Return the [x, y] coordinate for the center point of the cell that contains the specified text.  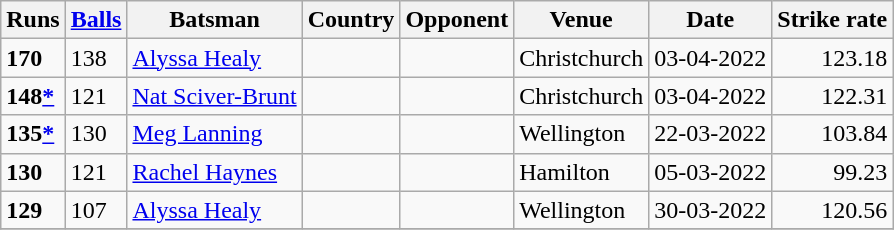
Strike rate [832, 20]
138 [96, 58]
22-03-2022 [710, 134]
122.31 [832, 96]
Rachel Haynes [214, 172]
Balls [96, 20]
Opponent [457, 20]
Nat Sciver-Brunt [214, 96]
Hamilton [582, 172]
107 [96, 210]
129 [33, 210]
Batsman [214, 20]
148* [33, 96]
Meg Lanning [214, 134]
Country [351, 20]
99.23 [832, 172]
135* [33, 134]
123.18 [832, 58]
Runs [33, 20]
Date [710, 20]
Venue [582, 20]
05-03-2022 [710, 172]
120.56 [832, 210]
103.84 [832, 134]
170 [33, 58]
30-03-2022 [710, 210]
